Locate the cell with the specified text and output its (X, Y) center coordinate. 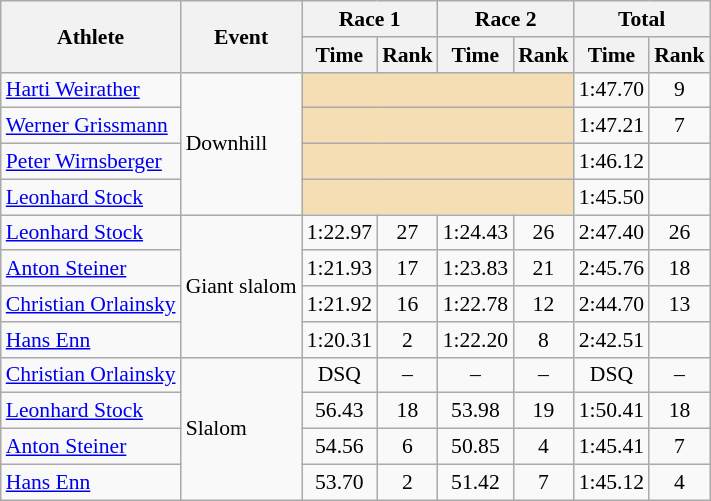
1:21.93 (340, 269)
1:22.20 (476, 340)
1:45.50 (612, 197)
54.56 (340, 447)
1:50.41 (612, 411)
Race 2 (506, 19)
8 (544, 340)
Peter Wirnsberger (91, 162)
Downhill (242, 143)
Race 1 (370, 19)
Slalom (242, 428)
19 (544, 411)
2:45.76 (612, 269)
1:47.70 (612, 90)
13 (680, 304)
Harti Weirather (91, 90)
Total (642, 19)
53.70 (340, 482)
51.42 (476, 482)
1:23.83 (476, 269)
Giant slalom (242, 286)
6 (408, 447)
21 (544, 269)
1:24.43 (476, 233)
1:20.31 (340, 340)
27 (408, 233)
Werner Grissmann (91, 126)
9 (680, 90)
12 (544, 304)
1:46.12 (612, 162)
1:21.92 (340, 304)
16 (408, 304)
Athlete (91, 36)
2:42.51 (612, 340)
56.43 (340, 411)
1:22.97 (340, 233)
1:45.41 (612, 447)
2:44.70 (612, 304)
17 (408, 269)
1:45.12 (612, 482)
2:47.40 (612, 233)
53.98 (476, 411)
1:47.21 (612, 126)
1:22.78 (476, 304)
50.85 (476, 447)
Event (242, 36)
